Locate the cell with the specified text and output its (x, y) center coordinate. 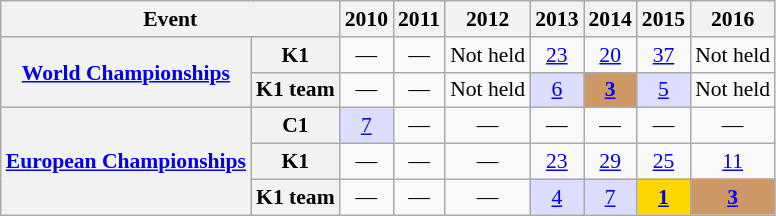
4 (556, 197)
2011 (419, 19)
2012 (488, 19)
11 (732, 162)
European Championships (126, 162)
2016 (732, 19)
2013 (556, 19)
Event (170, 19)
1 (664, 197)
World Championships (126, 72)
37 (664, 55)
25 (664, 162)
20 (610, 55)
C1 (296, 126)
6 (556, 90)
2015 (664, 19)
2010 (366, 19)
29 (610, 162)
5 (664, 90)
2014 (610, 19)
